Pinpoint the cell where the given text exists, returning its [x, y] midpoint coordinate. 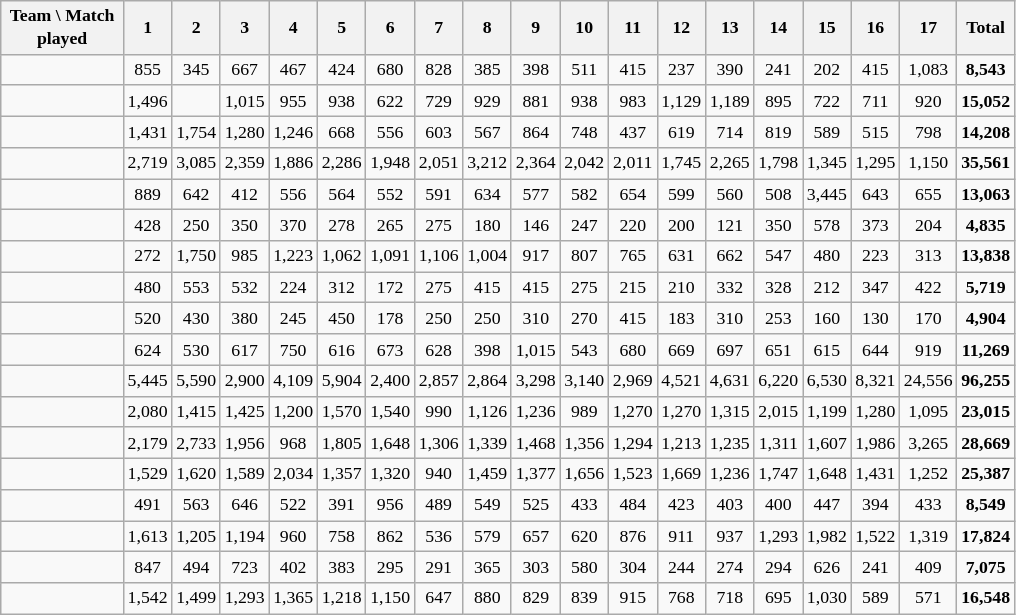
669 [682, 350]
615 [828, 350]
2,011 [632, 162]
714 [730, 132]
1,205 [196, 536]
508 [778, 194]
1,194 [244, 536]
4,521 [682, 380]
552 [390, 194]
655 [928, 194]
210 [682, 288]
662 [730, 256]
6,530 [828, 380]
798 [928, 132]
450 [342, 318]
160 [828, 318]
617 [244, 350]
24,556 [928, 380]
1,091 [390, 256]
599 [682, 194]
11 [632, 28]
1,377 [536, 474]
2,051 [438, 162]
270 [584, 318]
626 [828, 566]
5,719 [986, 288]
25,387 [986, 474]
1,315 [730, 412]
2,179 [148, 442]
373 [876, 226]
178 [390, 318]
2,969 [632, 380]
876 [632, 536]
567 [488, 132]
332 [730, 288]
580 [584, 566]
722 [828, 100]
748 [584, 132]
96,255 [986, 380]
447 [828, 504]
1,745 [682, 162]
394 [876, 504]
370 [294, 226]
121 [730, 226]
1,656 [584, 474]
634 [488, 194]
328 [778, 288]
2,286 [342, 162]
422 [928, 288]
591 [438, 194]
220 [632, 226]
3,445 [828, 194]
989 [584, 412]
628 [438, 350]
862 [390, 536]
571 [928, 598]
212 [828, 288]
5,590 [196, 380]
1,213 [682, 442]
1,948 [390, 162]
515 [876, 132]
1,982 [828, 536]
3,265 [928, 442]
1,106 [438, 256]
365 [488, 566]
1,320 [390, 474]
1,542 [148, 598]
467 [294, 70]
960 [294, 536]
172 [390, 288]
14,208 [986, 132]
642 [196, 194]
1,613 [148, 536]
920 [928, 100]
14 [778, 28]
1,570 [342, 412]
2 [196, 28]
491 [148, 504]
15 [828, 28]
889 [148, 194]
1,218 [342, 598]
383 [342, 566]
1,522 [876, 536]
437 [632, 132]
1,669 [682, 474]
1,083 [928, 70]
520 [148, 318]
1,886 [294, 162]
1,126 [488, 412]
295 [390, 566]
17,824 [986, 536]
2,719 [148, 162]
990 [438, 412]
347 [876, 288]
423 [682, 504]
1,956 [244, 442]
3,298 [536, 380]
313 [928, 256]
1,223 [294, 256]
278 [342, 226]
13,838 [986, 256]
3,140 [584, 380]
1,235 [730, 442]
1,496 [148, 100]
1,540 [390, 412]
2,080 [148, 412]
1,062 [342, 256]
1,523 [632, 474]
563 [196, 504]
430 [196, 318]
1,189 [730, 100]
403 [730, 504]
1,499 [196, 598]
1,339 [488, 442]
10 [584, 28]
489 [438, 504]
402 [294, 566]
35,561 [986, 162]
223 [876, 256]
23,015 [986, 412]
1,345 [828, 162]
146 [536, 226]
1,200 [294, 412]
750 [294, 350]
303 [536, 566]
1,415 [196, 412]
5,904 [342, 380]
2,265 [730, 162]
511 [584, 70]
1,529 [148, 474]
Team \ Match played [62, 28]
3,085 [196, 162]
1,365 [294, 598]
983 [632, 100]
1,311 [778, 442]
2,359 [244, 162]
409 [928, 566]
1,754 [196, 132]
12 [682, 28]
1,805 [342, 442]
1,306 [438, 442]
1,295 [876, 162]
2,857 [438, 380]
345 [196, 70]
202 [828, 70]
667 [244, 70]
1,798 [778, 162]
758 [342, 536]
937 [730, 536]
7,075 [986, 566]
1,425 [244, 412]
17 [928, 28]
723 [244, 566]
5 [342, 28]
484 [632, 504]
16 [876, 28]
668 [342, 132]
2,042 [584, 162]
547 [778, 256]
695 [778, 598]
579 [488, 536]
215 [632, 288]
8,549 [986, 504]
15,052 [986, 100]
204 [928, 226]
13,063 [986, 194]
1,986 [876, 442]
549 [488, 504]
915 [632, 598]
530 [196, 350]
646 [244, 504]
560 [730, 194]
956 [390, 504]
880 [488, 598]
2,733 [196, 442]
1,620 [196, 474]
522 [294, 504]
291 [438, 566]
622 [390, 100]
170 [928, 318]
578 [828, 226]
8 [488, 28]
2,864 [488, 380]
1,319 [928, 536]
807 [584, 256]
839 [584, 598]
711 [876, 100]
237 [682, 70]
400 [778, 504]
1,356 [584, 442]
968 [294, 442]
631 [682, 256]
428 [148, 226]
532 [244, 288]
1,459 [488, 474]
1,294 [632, 442]
Total [986, 28]
536 [438, 536]
1,589 [244, 474]
718 [730, 598]
247 [584, 226]
553 [196, 288]
2,900 [244, 380]
1,357 [342, 474]
16,548 [986, 598]
1,252 [928, 474]
380 [244, 318]
4 [294, 28]
5,445 [148, 380]
765 [632, 256]
1,030 [828, 598]
245 [294, 318]
582 [584, 194]
412 [244, 194]
3 [244, 28]
224 [294, 288]
1,129 [682, 100]
6,220 [778, 380]
4,835 [986, 226]
294 [778, 566]
919 [928, 350]
564 [342, 194]
274 [730, 566]
985 [244, 256]
940 [438, 474]
9 [536, 28]
390 [730, 70]
4,109 [294, 380]
895 [778, 100]
577 [536, 194]
1,246 [294, 132]
1,004 [488, 256]
955 [294, 100]
620 [584, 536]
4,631 [730, 380]
28,669 [986, 442]
864 [536, 132]
312 [342, 288]
6 [390, 28]
244 [682, 566]
1,095 [928, 412]
1,747 [778, 474]
543 [584, 350]
2,015 [778, 412]
13 [730, 28]
603 [438, 132]
819 [778, 132]
828 [438, 70]
654 [632, 194]
619 [682, 132]
847 [148, 566]
385 [488, 70]
729 [438, 100]
200 [682, 226]
1,199 [828, 412]
917 [536, 256]
829 [536, 598]
616 [342, 350]
272 [148, 256]
2,400 [390, 380]
2,364 [536, 162]
855 [148, 70]
624 [148, 350]
4,904 [986, 318]
265 [390, 226]
651 [778, 350]
424 [342, 70]
673 [390, 350]
494 [196, 566]
1,607 [828, 442]
3,212 [488, 162]
697 [730, 350]
525 [536, 504]
647 [438, 598]
1,468 [536, 442]
911 [682, 536]
180 [488, 226]
304 [632, 566]
183 [682, 318]
253 [778, 318]
130 [876, 318]
644 [876, 350]
881 [536, 100]
8,543 [986, 70]
1,750 [196, 256]
643 [876, 194]
11,269 [986, 350]
7 [438, 28]
657 [536, 536]
768 [682, 598]
929 [488, 100]
1 [148, 28]
8,321 [876, 380]
391 [342, 504]
2,034 [294, 474]
